Output the (x, y) coordinate of the center of the cell containing the given text.  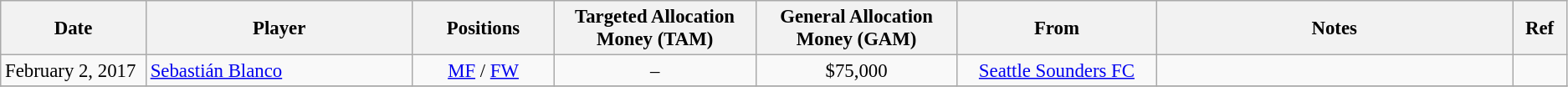
MF / FW (484, 71)
Targeted Allocation Money (TAM) (654, 28)
February 2, 2017 (74, 71)
Notes (1335, 28)
Sebastián Blanco (279, 71)
General Allocation Money (GAM) (857, 28)
Ref (1540, 28)
Player (279, 28)
Seattle Sounders FC (1057, 71)
Date (74, 28)
$75,000 (857, 71)
Positions (484, 28)
– (654, 71)
From (1057, 28)
